Pinpoint the cell where the given text exists, returning its (x, y) midpoint coordinate. 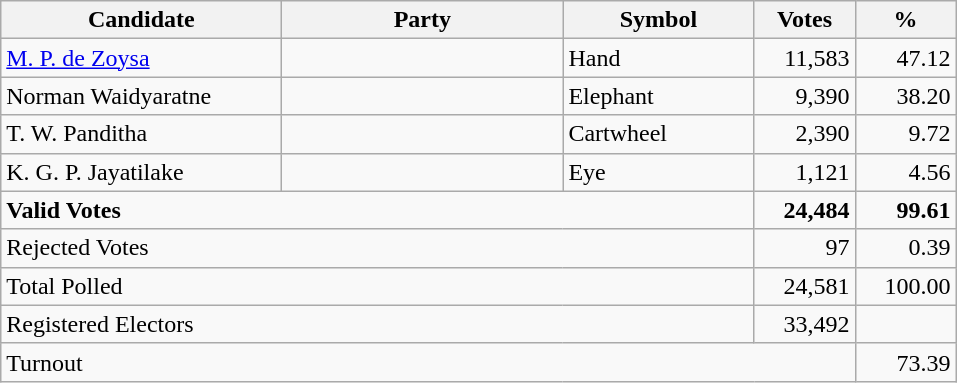
Candidate (142, 20)
9,390 (804, 96)
24,581 (804, 286)
Elephant (658, 96)
K. G. P. Jayatilake (142, 172)
Symbol (658, 20)
0.39 (906, 248)
2,390 (804, 134)
Norman Waidyaratne (142, 96)
73.39 (906, 362)
Turnout (428, 362)
M. P. de Zoysa (142, 58)
11,583 (804, 58)
9.72 (906, 134)
Rejected Votes (378, 248)
100.00 (906, 286)
Votes (804, 20)
% (906, 20)
Eye (658, 172)
Hand (658, 58)
1,121 (804, 172)
99.61 (906, 210)
97 (804, 248)
38.20 (906, 96)
24,484 (804, 210)
Valid Votes (378, 210)
Cartwheel (658, 134)
47.12 (906, 58)
33,492 (804, 324)
Total Polled (378, 286)
Registered Electors (378, 324)
4.56 (906, 172)
Party (422, 20)
T. W. Panditha (142, 134)
